Return [X, Y] of the center of cell containing provided text 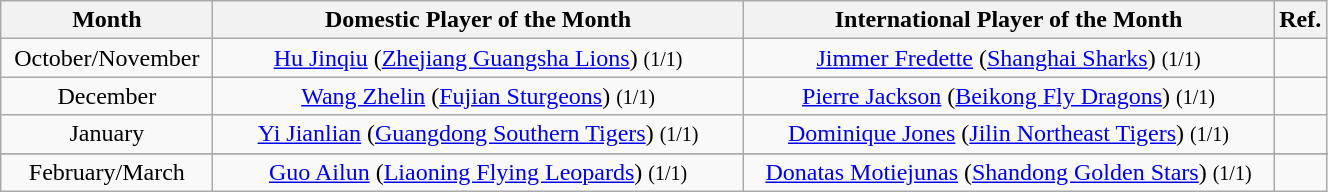
February/March [107, 172]
Hu Jinqiu (Zhejiang Guangsha Lions) (1/1) [478, 58]
Wang Zhelin (Fujian Sturgeons) (1/1) [478, 96]
December [107, 96]
January [107, 134]
Jimmer Fredette (Shanghai Sharks) (1/1) [1008, 58]
Domestic Player of the Month [478, 20]
Month [107, 20]
Guo Ailun (Liaoning Flying Leopards) (1/1) [478, 172]
Dominique Jones (Jilin Northeast Tigers) (1/1) [1008, 134]
Ref. [1300, 20]
International Player of the Month [1008, 20]
Donatas Motiejunas (Shandong Golden Stars) (1/1) [1008, 172]
Yi Jianlian (Guangdong Southern Tigers) (1/1) [478, 134]
Pierre Jackson (Beikong Fly Dragons) (1/1) [1008, 96]
October/November [107, 58]
